Locate the cell with the specified text and output its (X, Y) center coordinate. 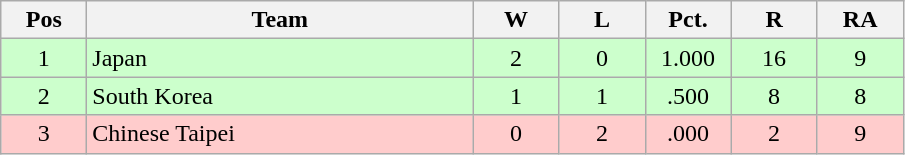
Japan (280, 58)
South Korea (280, 96)
RA (860, 20)
Pos (44, 20)
R (774, 20)
.500 (688, 96)
16 (774, 58)
.000 (688, 134)
L (602, 20)
1.000 (688, 58)
Chinese Taipei (280, 134)
Pct. (688, 20)
W (516, 20)
3 (44, 134)
Team (280, 20)
